Detect which cell encompasses the target text, then output its [x, y] center coordinate. 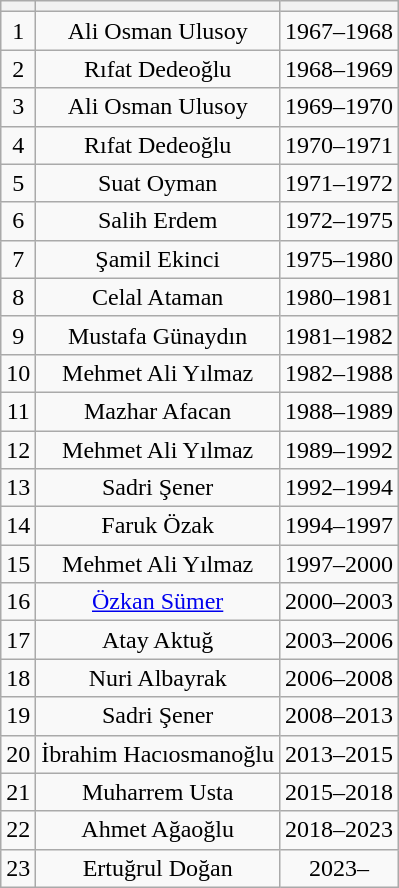
1971–1972 [338, 183]
2003–2006 [338, 640]
1972–1975 [338, 221]
22 [18, 830]
4 [18, 145]
Atay Aktuğ [158, 640]
17 [18, 640]
2015–2018 [338, 792]
1 [18, 31]
1994–1997 [338, 526]
2000–2003 [338, 602]
2018–2023 [338, 830]
1967–1968 [338, 31]
1980–1981 [338, 297]
10 [18, 373]
Muharrem Usta [158, 792]
1989–1992 [338, 449]
1969–1970 [338, 107]
2008–2013 [338, 716]
Ertuğrul Doğan [158, 868]
13 [18, 488]
15 [18, 564]
Nuri Albayrak [158, 678]
20 [18, 754]
Mazhar Afacan [158, 411]
Şamil Ekinci [158, 259]
1988–1989 [338, 411]
9 [18, 335]
5 [18, 183]
İbrahim Hacıosmanoğlu [158, 754]
18 [18, 678]
11 [18, 411]
1970–1971 [338, 145]
2023– [338, 868]
19 [18, 716]
1975–1980 [338, 259]
21 [18, 792]
16 [18, 602]
Salih Erdem [158, 221]
Mustafa Günaydın [158, 335]
14 [18, 526]
2006–2008 [338, 678]
2013–2015 [338, 754]
Suat Oyman [158, 183]
Ahmet Ağaoğlu [158, 830]
1968–1969 [338, 69]
Özkan Sümer [158, 602]
1997–2000 [338, 564]
Faruk Özak [158, 526]
1992–1994 [338, 488]
2 [18, 69]
23 [18, 868]
3 [18, 107]
Celal Ataman [158, 297]
6 [18, 221]
7 [18, 259]
8 [18, 297]
1981–1982 [338, 335]
1982–1988 [338, 373]
12 [18, 449]
